Return [x, y] of the center of cell containing provided text 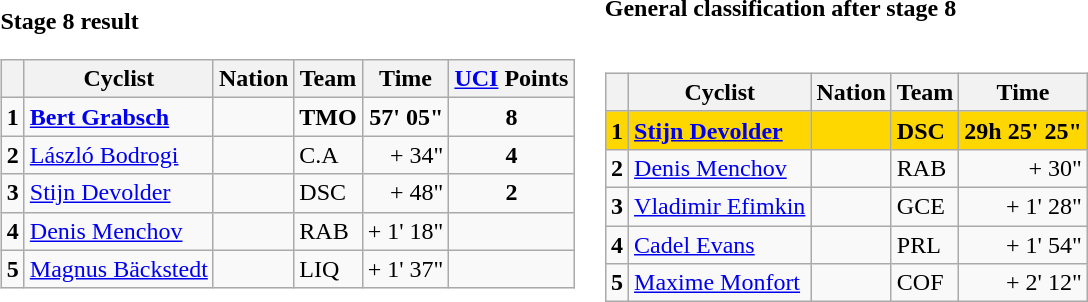
LIQ [328, 269]
GCE [925, 206]
+ 1' 54" [1023, 245]
Vladimir Efimkin [720, 206]
8 [512, 117]
29h 25' 25" [1023, 130]
+ 30" [1023, 168]
+ 1' 37" [406, 269]
Bert Grabsch [118, 117]
+ 34" [406, 155]
Maxime Monfort [720, 283]
+ 1' 28" [1023, 206]
TMO [328, 117]
+ 2' 12" [1023, 283]
C.A [328, 155]
PRL [925, 245]
+ 1' 18" [406, 231]
+ 48" [406, 193]
Cadel Evans [720, 245]
Magnus Bäckstedt [118, 269]
57' 05" [406, 117]
László Bodrogi [118, 155]
UCI Points [512, 79]
COF [925, 283]
